Detect which cell encompasses the target text, then output its [x, y] center coordinate. 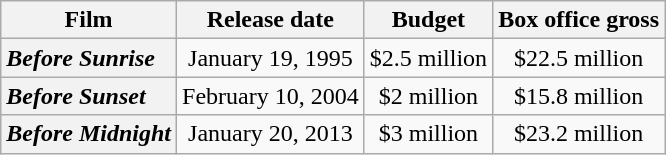
$2 million [428, 96]
$22.5 million [579, 58]
$15.8 million [579, 96]
Before Midnight [89, 134]
$23.2 million [579, 134]
January 19, 1995 [271, 58]
January 20, 2013 [271, 134]
Before Sunrise [89, 58]
February 10, 2004 [271, 96]
Before Sunset [89, 96]
Release date [271, 20]
Budget [428, 20]
$2.5 million [428, 58]
Film [89, 20]
Box office gross [579, 20]
$3 million [428, 134]
